For the text-containing cell, return its midpoint in [X, Y] coordinate format. 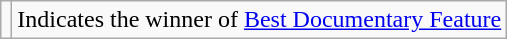
Indicates the winner of Best Documentary Feature [260, 20]
